Find where the given text appears and provide that cell's center as [X, Y] coordinate. 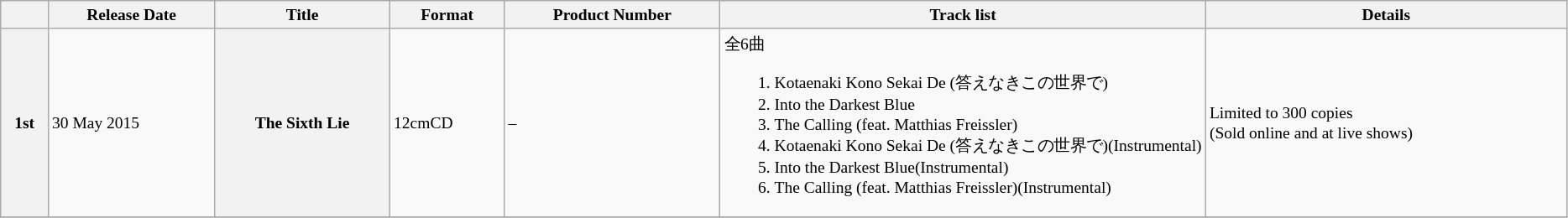
Details [1386, 15]
1st [25, 122]
Track list [963, 15]
Title [302, 15]
12cmCD [447, 122]
– [613, 122]
Product Number [613, 15]
Limited to 300 copies(Sold online and at live shows) [1386, 122]
Format [447, 15]
Release Date [131, 15]
The Sixth Lie [302, 122]
30 May 2015 [131, 122]
